Capture the cell that displays the provided text and extract its [X, Y] central coordinate. 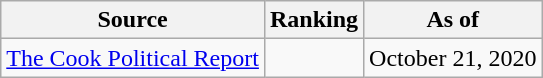
The Cook Political Report [133, 58]
October 21, 2020 [453, 58]
As of [453, 20]
Source [133, 20]
Ranking [314, 20]
